Scan for the cell matching the given text and deliver its (X, Y) coordinate at center. 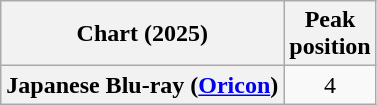
4 (330, 85)
Japanese Blu-ray (Oricon) (142, 85)
Peak position (330, 34)
Chart (2025) (142, 34)
